Extract the [x, y] coordinate from the center of the cell holding the provided text.  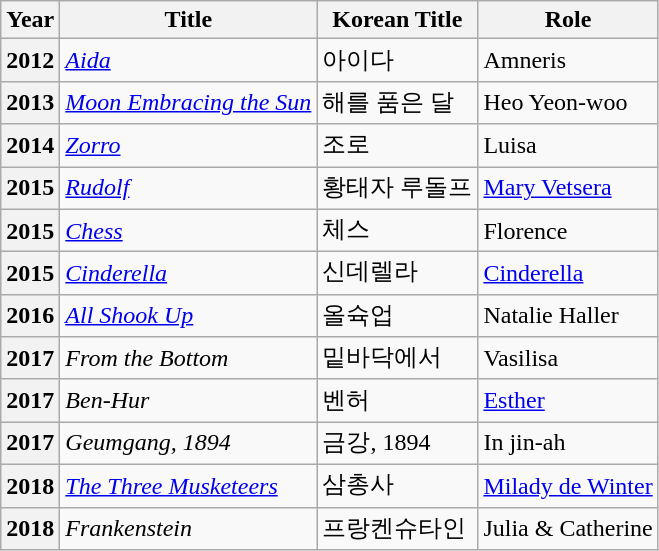
Frankenstein [188, 528]
Luisa [568, 146]
Title [188, 20]
벤허 [398, 400]
해를 품은 달 [398, 102]
Julia & Catherine [568, 528]
Aida [188, 60]
Heo Yeon-woo [568, 102]
All Shook Up [188, 316]
Moon Embracing the Sun [188, 102]
2014 [30, 146]
Ben-Hur [188, 400]
금강, 1894 [398, 444]
Geumgang, 1894 [188, 444]
체스 [398, 230]
Natalie Haller [568, 316]
Rudolf [188, 188]
Role [568, 20]
2016 [30, 316]
Korean Title [398, 20]
Zorro [188, 146]
Milady de Winter [568, 486]
밑바닥에서 [398, 358]
Chess [188, 230]
2013 [30, 102]
신데렐라 [398, 274]
In jin-ah [568, 444]
Mary Vetsera [568, 188]
아이다 [398, 60]
Vasilisa [568, 358]
2012 [30, 60]
Year [30, 20]
삼총사 [398, 486]
From the Bottom [188, 358]
황태자 루돌프 [398, 188]
Florence [568, 230]
The Three Musketeers [188, 486]
올슉업 [398, 316]
Esther [568, 400]
프랑켄슈타인 [398, 528]
Amneris [568, 60]
조로 [398, 146]
